For the text-containing cell, return its midpoint in [x, y] coordinate format. 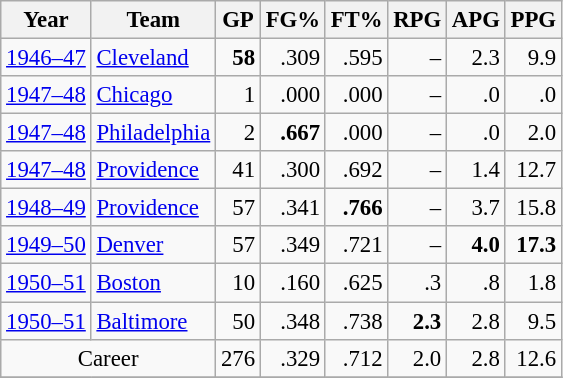
.160 [292, 283]
FT% [356, 20]
1 [238, 95]
Boston [153, 283]
APG [476, 20]
.349 [292, 245]
276 [238, 358]
.738 [356, 321]
3.7 [476, 208]
4.0 [476, 245]
Chicago [153, 95]
Baltimore [153, 321]
Philadelphia [153, 133]
.766 [356, 208]
50 [238, 321]
.3 [418, 283]
9.5 [533, 321]
12.6 [533, 358]
Career [108, 358]
1.4 [476, 170]
1949–50 [46, 245]
1948–49 [46, 208]
9.9 [533, 58]
.348 [292, 321]
2 [238, 133]
.8 [476, 283]
15.8 [533, 208]
Denver [153, 245]
.595 [356, 58]
Cleveland [153, 58]
.329 [292, 358]
.667 [292, 133]
.309 [292, 58]
.341 [292, 208]
FG% [292, 20]
Team [153, 20]
.721 [356, 245]
1.8 [533, 283]
.300 [292, 170]
58 [238, 58]
10 [238, 283]
GP [238, 20]
Year [46, 20]
.712 [356, 358]
.625 [356, 283]
.692 [356, 170]
1946–47 [46, 58]
RPG [418, 20]
17.3 [533, 245]
12.7 [533, 170]
PPG [533, 20]
41 [238, 170]
